Provide the (x, y) coordinate of the cell's center where the given text is located.  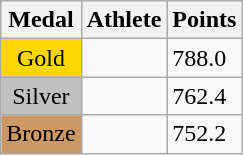
Athlete (124, 20)
Silver (41, 96)
752.2 (204, 134)
Bronze (41, 134)
Points (204, 20)
Medal (41, 20)
788.0 (204, 58)
Gold (41, 58)
762.4 (204, 96)
